Capture the cell that displays the provided text and extract its [X, Y] central coordinate. 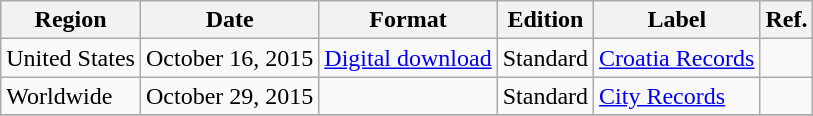
Edition [545, 20]
Region [71, 20]
Digital download [408, 58]
Label [677, 20]
October 16, 2015 [229, 58]
October 29, 2015 [229, 96]
United States [71, 58]
City Records [677, 96]
Croatia Records [677, 58]
Ref. [786, 20]
Worldwide [71, 96]
Date [229, 20]
Format [408, 20]
